Capture the cell that displays the provided text and extract its [x, y] central coordinate. 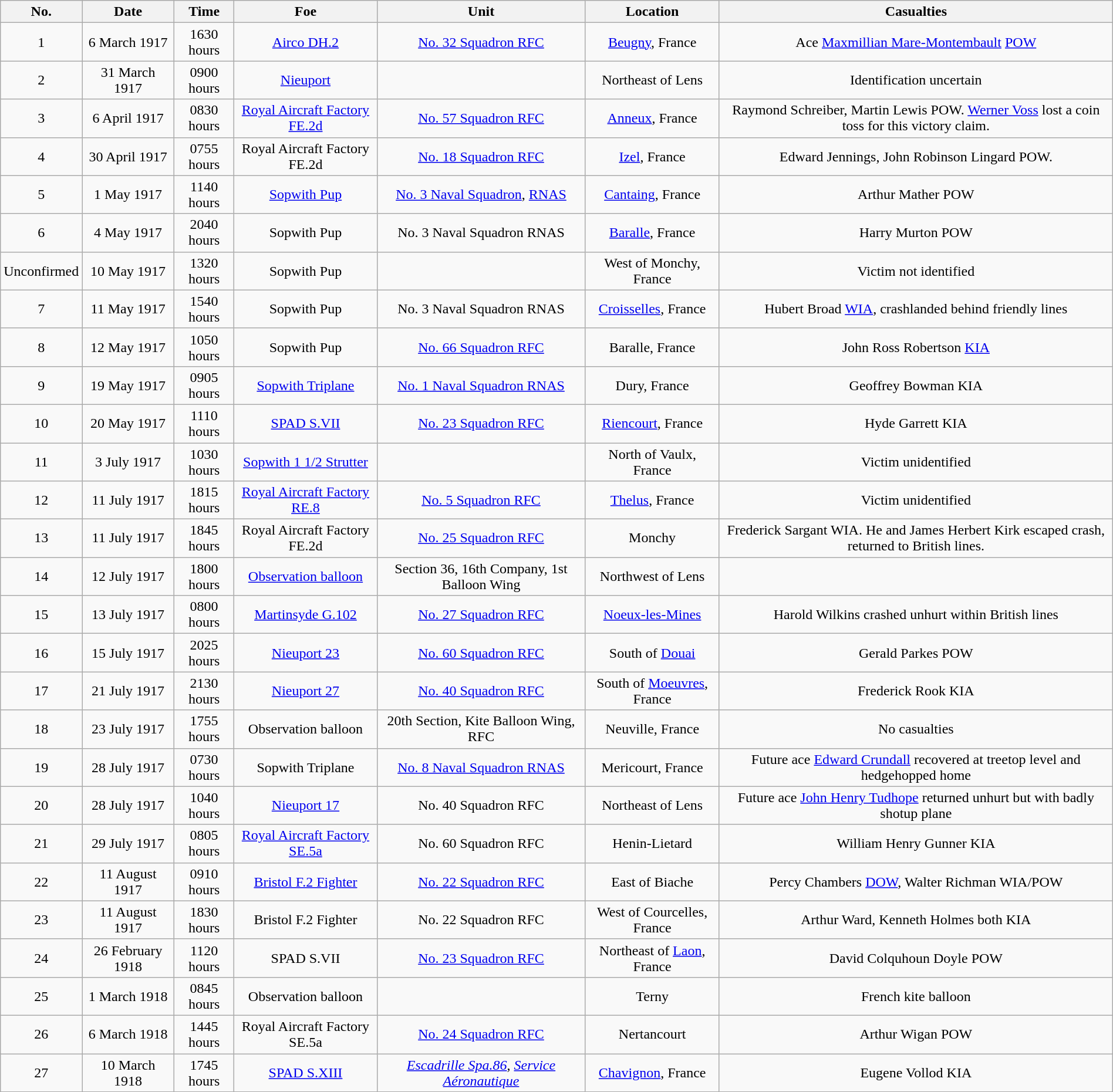
1630 hours [204, 42]
10 March 1918 [128, 1073]
Nieuport 17 [305, 805]
1140 hours [204, 195]
West of Courcelles, France [653, 920]
Nieuport [305, 80]
Riencourt, France [653, 424]
Unit [481, 12]
Nieuport 23 [305, 653]
2040 hours [204, 232]
No. 5 Squadron RFC [481, 500]
1800 hours [204, 576]
26 February 1918 [128, 958]
Sopwith 1 1/2 Strutter [305, 461]
6 April 1917 [128, 119]
0900 hours [204, 80]
1320 hours [204, 271]
0800 hours [204, 615]
20 May 1917 [128, 424]
Casualties [916, 12]
Eugene Vollod KIA [916, 1073]
1830 hours [204, 920]
1540 hours [204, 309]
2130 hours [204, 691]
Nieuport 27 [305, 691]
19 May 1917 [128, 385]
North of Vaulx, France [653, 461]
No. 18 Squadron RFC [481, 156]
29 July 1917 [128, 844]
Terny [653, 996]
Raymond Schreiber, Martin Lewis POW. Werner Voss lost a coin toss for this victory claim. [916, 119]
Anneux, France [653, 119]
6 March 1918 [128, 1034]
0830 hours [204, 119]
10 [41, 424]
Geoffrey Bowman KIA [916, 385]
Northeast of Laon, France [653, 958]
No. 24 Squadron RFC [481, 1034]
Identification uncertain [916, 80]
1040 hours [204, 805]
15 July 1917 [128, 653]
Ace Maxmillian Mare-Montembault POW [916, 42]
Frederick Rook KIA [916, 691]
Mericourt, France [653, 768]
8 [41, 347]
17 [41, 691]
John Ross Robertson KIA [916, 347]
Foe [305, 12]
0730 hours [204, 768]
Northwest of Lens [653, 576]
11 [41, 461]
Unconfirmed [41, 271]
11 May 1917 [128, 309]
7 [41, 309]
0905 hours [204, 385]
18 [41, 729]
16 [41, 653]
23 July 1917 [128, 729]
Dury, France [653, 385]
Location [653, 12]
William Henry Gunner KIA [916, 844]
Royal Aircraft Factory RE.8 [305, 500]
Percy Chambers DOW, Walter Richman WIA/POW [916, 881]
Gerald Parkes POW [916, 653]
1 March 1918 [128, 996]
No. [41, 12]
26 [41, 1034]
0755 hours [204, 156]
4 [41, 156]
6 [41, 232]
Neuville, France [653, 729]
31 March 1917 [128, 80]
No. 25 Squadron RFC [481, 539]
Arthur Wigan POW [916, 1034]
Section 36, 16th Company, 1st Balloon Wing [481, 576]
5 [41, 195]
19 [41, 768]
21 July 1917 [128, 691]
Cantaing, France [653, 195]
1 May 1917 [128, 195]
No. 1 Naval Squadron RNAS [481, 385]
2025 hours [204, 653]
30 April 1917 [128, 156]
12 May 1917 [128, 347]
French kite balloon [916, 996]
9 [41, 385]
1755 hours [204, 729]
SPAD S.XIII [305, 1073]
Harold Wilkins crashed unhurt within British lines [916, 615]
South of Douai [653, 653]
Arthur Mather POW [916, 195]
1050 hours [204, 347]
Hyde Garrett KIA [916, 424]
Thelus, France [653, 500]
1815 hours [204, 500]
Future ace John Henry Tudhope returned unhurt but with badly shotup plane [916, 805]
Noeux-les-Mines [653, 615]
Frederick Sargant WIA. He and James Herbert Kirk escaped crash, returned to British lines. [916, 539]
14 [41, 576]
Future ace Edward Crundall recovered at treetop level and hedgehopped home [916, 768]
No. 8 Naval Squadron RNAS [481, 768]
No. 3 Naval Squadron, RNAS [481, 195]
Martinsyde G.102 [305, 615]
0910 hours [204, 881]
No casualties [916, 729]
24 [41, 958]
23 [41, 920]
David Colquhoun Doyle POW [916, 958]
Beugny, France [653, 42]
No. 27 Squadron RFC [481, 615]
Time [204, 12]
0845 hours [204, 996]
25 [41, 996]
West of Monchy, France [653, 271]
Chavignon, France [653, 1073]
27 [41, 1073]
Escadrille Spa.86, Service Aéronautique [481, 1073]
Victim not identified [916, 271]
4 May 1917 [128, 232]
12 July 1917 [128, 576]
15 [41, 615]
No. 66 Squadron RFC [481, 347]
20th Section, Kite Balloon Wing, RFC [481, 729]
Croisselles, France [653, 309]
22 [41, 881]
6 March 1917 [128, 42]
No. 57 Squadron RFC [481, 119]
3 July 1917 [128, 461]
South of Moeuvres, France [653, 691]
East of Biache [653, 881]
Nertancourt [653, 1034]
1030 hours [204, 461]
20 [41, 805]
0805 hours [204, 844]
Edward Jennings, John Robinson Lingard POW. [916, 156]
Hubert Broad WIA, crashlanded behind friendly lines [916, 309]
12 [41, 500]
13 July 1917 [128, 615]
10 May 1917 [128, 271]
Date [128, 12]
1110 hours [204, 424]
Arthur Ward, Kenneth Holmes both KIA [916, 920]
Henin-Lietard [653, 844]
2 [41, 80]
3 [41, 119]
1845 hours [204, 539]
Airco DH.2 [305, 42]
Izel, France [653, 156]
1745 hours [204, 1073]
No. 32 Squadron RFC [481, 42]
1445 hours [204, 1034]
Monchy [653, 539]
13 [41, 539]
21 [41, 844]
1120 hours [204, 958]
1 [41, 42]
Harry Murton POW [916, 232]
